Return [X, Y] of the center of cell containing provided text 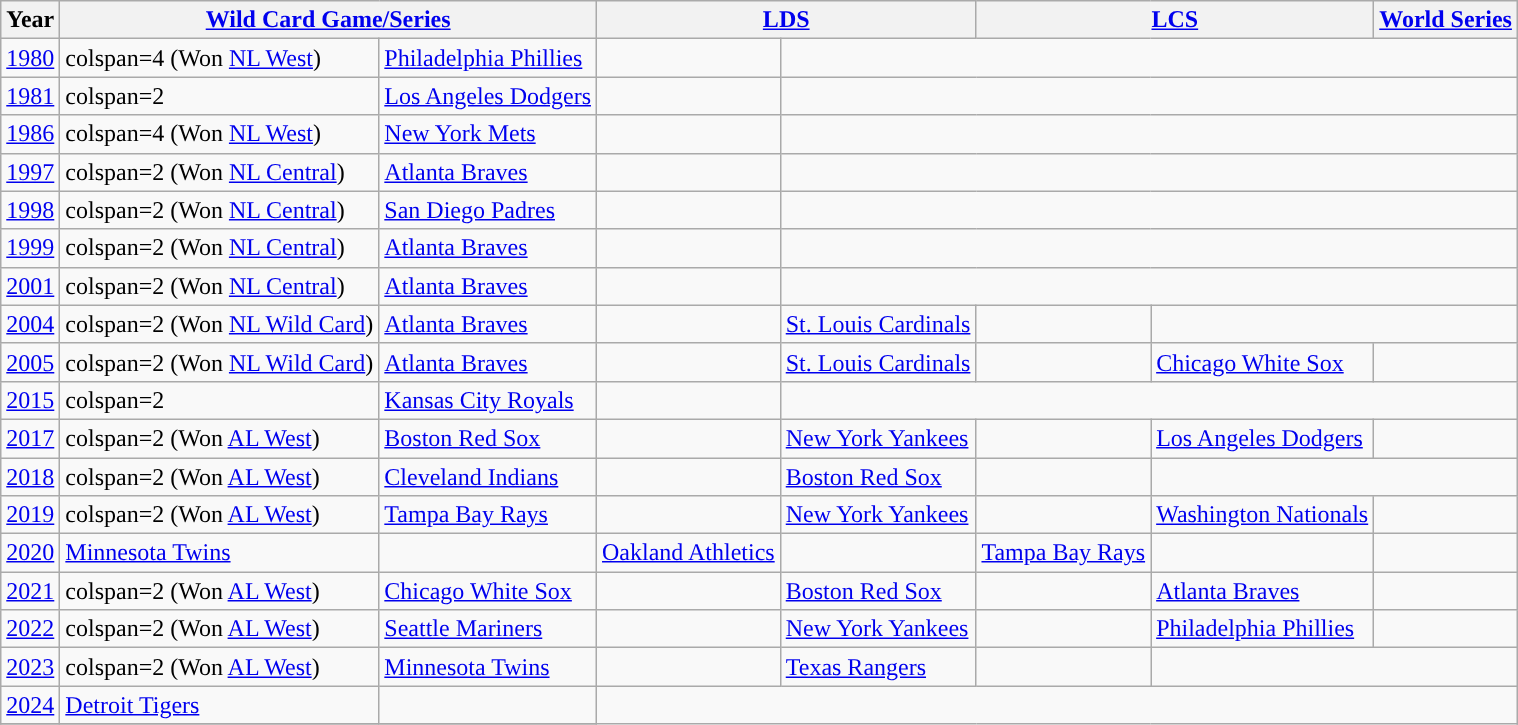
2017 [30, 438]
LDS [786, 20]
2022 [30, 629]
Year [30, 20]
1981 [30, 96]
New York Mets [488, 134]
2019 [30, 515]
2021 [30, 591]
Detroit Tigers [220, 705]
2005 [30, 362]
2023 [30, 667]
Wild Card Game/Series [328, 20]
Cleveland Indians [488, 477]
2020 [30, 553]
San Diego Padres [488, 210]
World Series [1446, 20]
1998 [30, 210]
1986 [30, 134]
2001 [30, 286]
LCS [1175, 20]
Texas Rangers [878, 667]
Washington Nationals [1262, 515]
1997 [30, 172]
1980 [30, 58]
1999 [30, 248]
Seattle Mariners [488, 629]
Oakland Athletics [689, 553]
Kansas City Royals [488, 400]
2024 [30, 705]
2015 [30, 400]
2004 [30, 324]
2018 [30, 477]
